Search for the cell housing the specified text and yield its [X, Y] center coordinate. 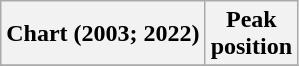
Peakposition [251, 34]
Chart (2003; 2022) [103, 34]
